Output the (X, Y) coordinate of the center of the cell containing the given text.  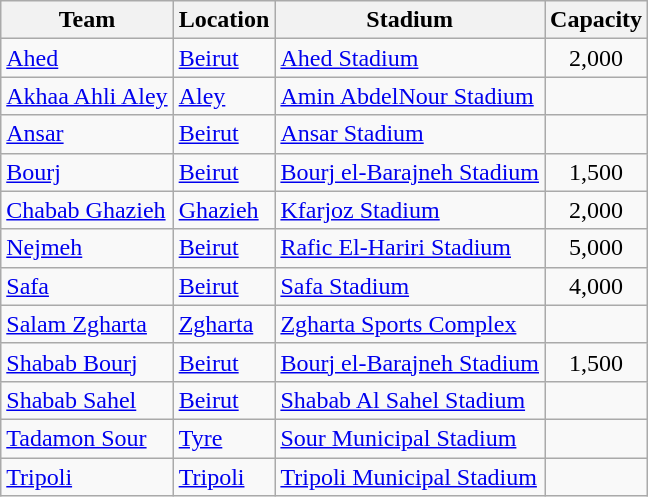
Safa Stadium (410, 286)
Location (224, 20)
Stadium (410, 20)
Safa (87, 286)
Ansar Stadium (410, 134)
Akhaa Ahli Aley (87, 96)
4,000 (596, 286)
5,000 (596, 248)
Shabab Bourj (87, 362)
Tyre (224, 438)
Tripoli Municipal Stadium (410, 477)
Amin AbdelNour Stadium (410, 96)
Ahed (87, 58)
Shabab Al Sahel Stadium (410, 400)
Shabab Sahel (87, 400)
Capacity (596, 20)
Rafic El-Hariri Stadium (410, 248)
Ahed Stadium (410, 58)
Chabab Ghazieh (87, 210)
Zgharta (224, 324)
Zgharta Sports Complex (410, 324)
Salam Zgharta (87, 324)
Kfarjoz Stadium (410, 210)
Tadamon Sour (87, 438)
Ansar (87, 134)
Sour Municipal Stadium (410, 438)
Aley (224, 96)
Bourj (87, 172)
Team (87, 20)
Nejmeh (87, 248)
Ghazieh (224, 210)
